Extract the (x, y) coordinate from the center of the cell holding the provided text.  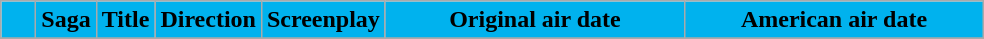
Original air date (534, 20)
Saga (66, 20)
Direction (208, 20)
Title (126, 20)
Screenplay (323, 20)
American air date (834, 20)
